Pinpoint the cell where the given text exists, returning its [X, Y] midpoint coordinate. 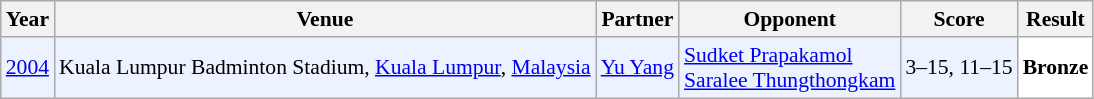
2004 [28, 68]
Yu Yang [638, 68]
Sudket Prapakamol Saralee Thungthongkam [790, 68]
Opponent [790, 19]
Result [1056, 19]
Partner [638, 19]
Venue [325, 19]
Kuala Lumpur Badminton Stadium, Kuala Lumpur, Malaysia [325, 68]
Bronze [1056, 68]
3–15, 11–15 [958, 68]
Year [28, 19]
Score [958, 19]
